Return (X, Y) of the center of cell containing provided text 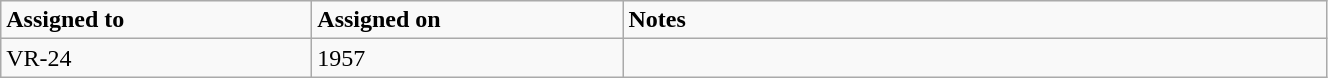
1957 (468, 58)
Notes (975, 20)
Assigned to (156, 20)
VR-24 (156, 58)
Assigned on (468, 20)
